Capture the cell that displays the provided text and extract its [X, Y] central coordinate. 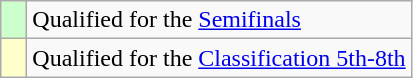
Qualified for the Semifinals [219, 20]
Qualified for the Classification 5th-8th [219, 58]
